Capture the cell that displays the provided text and extract its (x, y) central coordinate. 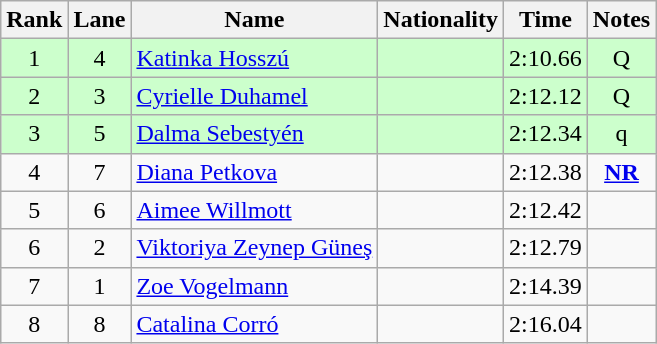
Cyrielle Duhamel (254, 96)
Zoe Vogelmann (254, 286)
Nationality (441, 20)
Notes (621, 20)
Catalina Corró (254, 324)
Name (254, 20)
Rank (34, 20)
Aimee Willmott (254, 210)
2:10.66 (546, 58)
Time (546, 20)
Lane (100, 20)
NR (621, 172)
2:14.39 (546, 286)
2:12.34 (546, 134)
Viktoriya Zeynep Güneş (254, 248)
2:12.79 (546, 248)
2:16.04 (546, 324)
Dalma Sebestyén (254, 134)
2:12.38 (546, 172)
2:12.42 (546, 210)
2:12.12 (546, 96)
q (621, 134)
Diana Petkova (254, 172)
Katinka Hosszú (254, 58)
